Search for the cell housing the specified text and yield its [X, Y] center coordinate. 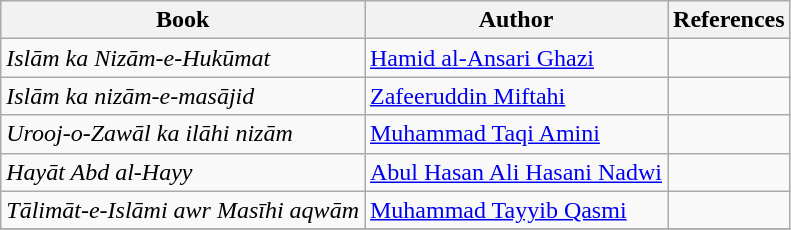
Abul Hasan Ali Hasani Nadwi [516, 172]
Tālimāt-e-Islāmi awr Masīhi aqwām [183, 210]
Author [516, 20]
Hayāt Abd al-Hayy [183, 172]
Muhammad Tayyib Qasmi [516, 210]
Urooj-o-Zawāl ka ilāhi nizām [183, 134]
References [730, 20]
Book [183, 20]
Islām ka nizām-e-masājid [183, 96]
Muhammad Taqi Amini [516, 134]
Hamid al-Ansari Ghazi [516, 58]
Zafeeruddin Miftahi [516, 96]
Islām ka Nizām-e-Hukūmat [183, 58]
